Identify which cell holds the provided text, then report its (x, y) central coordinate. 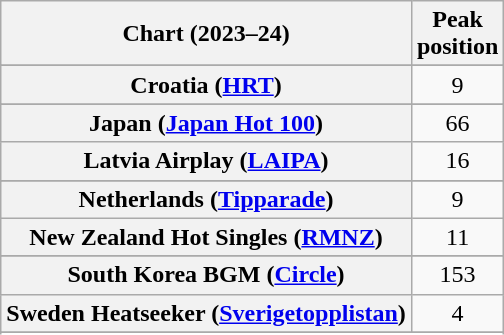
16 (457, 161)
Latvia Airplay (LAIPA) (206, 161)
Japan (Japan Hot 100) (206, 123)
Peakposition (457, 34)
4 (457, 313)
Chart (2023–24) (206, 34)
Croatia (HRT) (206, 85)
Sweden Heatseeker (Sverigetopplistan) (206, 313)
66 (457, 123)
Netherlands (Tipparade) (206, 199)
153 (457, 275)
New Zealand Hot Singles (RMNZ) (206, 237)
11 (457, 237)
South Korea BGM (Circle) (206, 275)
